Locate the cell with the specified text and output its [X, Y] center coordinate. 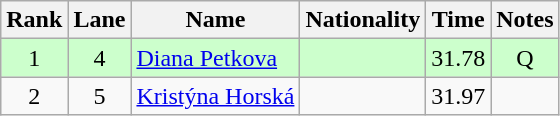
Rank [34, 20]
Kristýna Horská [216, 96]
Lane [100, 20]
Time [458, 20]
1 [34, 58]
4 [100, 58]
Notes [525, 20]
5 [100, 96]
Nationality [363, 20]
Name [216, 20]
Q [525, 58]
2 [34, 96]
Diana Petkova [216, 58]
31.78 [458, 58]
31.97 [458, 96]
